Extract the [X, Y] coordinate from the center of the cell holding the provided text.  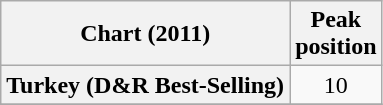
10 [336, 85]
Turkey (D&R Best-Selling) [146, 85]
Chart (2011) [146, 34]
Peakposition [336, 34]
